Extract the (x, y) coordinate from the center of the cell holding the provided text.  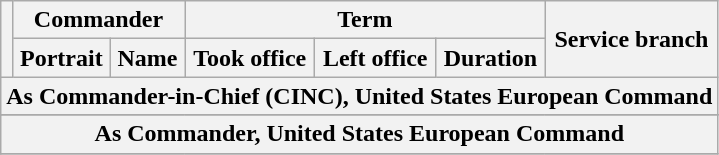
Name (147, 58)
Service branch (632, 39)
Term (365, 20)
As Commander-in-Chief (CINC), United States European Command (360, 96)
Duration (490, 58)
Commander (98, 20)
As Commander, United States European Command (360, 134)
Portrait (61, 58)
Left office (376, 58)
Took office (250, 58)
